Find where the given text appears and provide that cell's center as (X, Y) coordinate. 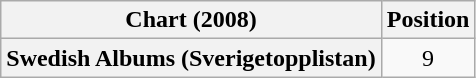
Swedish Albums (Sverigetopplistan) (191, 58)
Chart (2008) (191, 20)
Position (428, 20)
9 (428, 58)
